Detect which cell encompasses the target text, then output its [x, y] center coordinate. 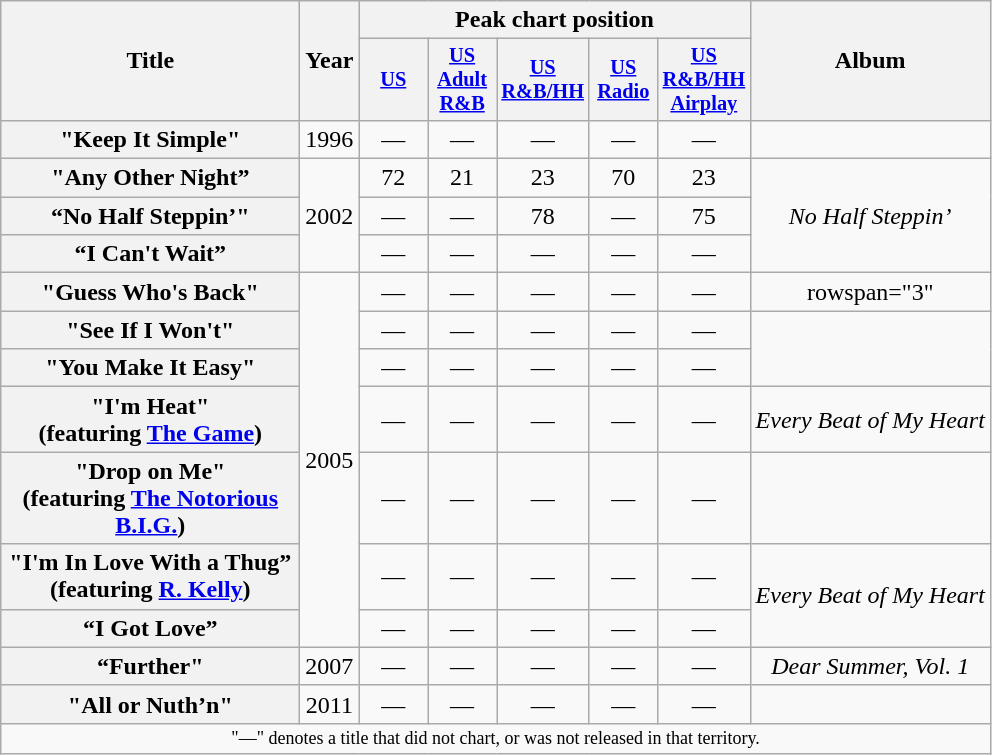
72 [394, 178]
2005 [330, 460]
Peak chart position [554, 20]
78 [542, 216]
Dear Summer, Vol. 1 [870, 666]
“No Half Steppin’" [150, 216]
2011 [330, 704]
Album [870, 61]
"You Make It Easy" [150, 368]
"I'm Heat"(featuring The Game) [150, 420]
"I'm In Love With a Thug”(featuring R. Kelly) [150, 576]
70 [624, 178]
"Guess Who's Back" [150, 292]
No Half Steppin’ [870, 216]
USR&B/HH [542, 80]
1996 [330, 139]
“Further" [150, 666]
"All or Nuth’n" [150, 704]
"Drop on Me"(featuring The Notorious B.I.G.) [150, 498]
2002 [330, 216]
Year [330, 61]
USR&B/HH Airplay [704, 80]
"—" denotes a title that did not chart, or was not released in that territory. [496, 738]
75 [704, 216]
"Keep It Simple" [150, 139]
USRadio [624, 80]
“I Can't Wait” [150, 254]
"See If I Won't" [150, 330]
USAdult R&B [462, 80]
"Any Other Night” [150, 178]
US [394, 80]
2007 [330, 666]
Title [150, 61]
21 [462, 178]
rowspan="3" [870, 292]
“I Got Love” [150, 628]
